For the text-containing cell, return its midpoint in (x, y) coordinate format. 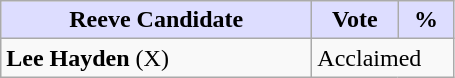
Vote (355, 20)
Lee Hayden (X) (156, 58)
% (426, 20)
Reeve Candidate (156, 20)
Acclaimed (383, 58)
